Capture the cell that displays the provided text and extract its (x, y) central coordinate. 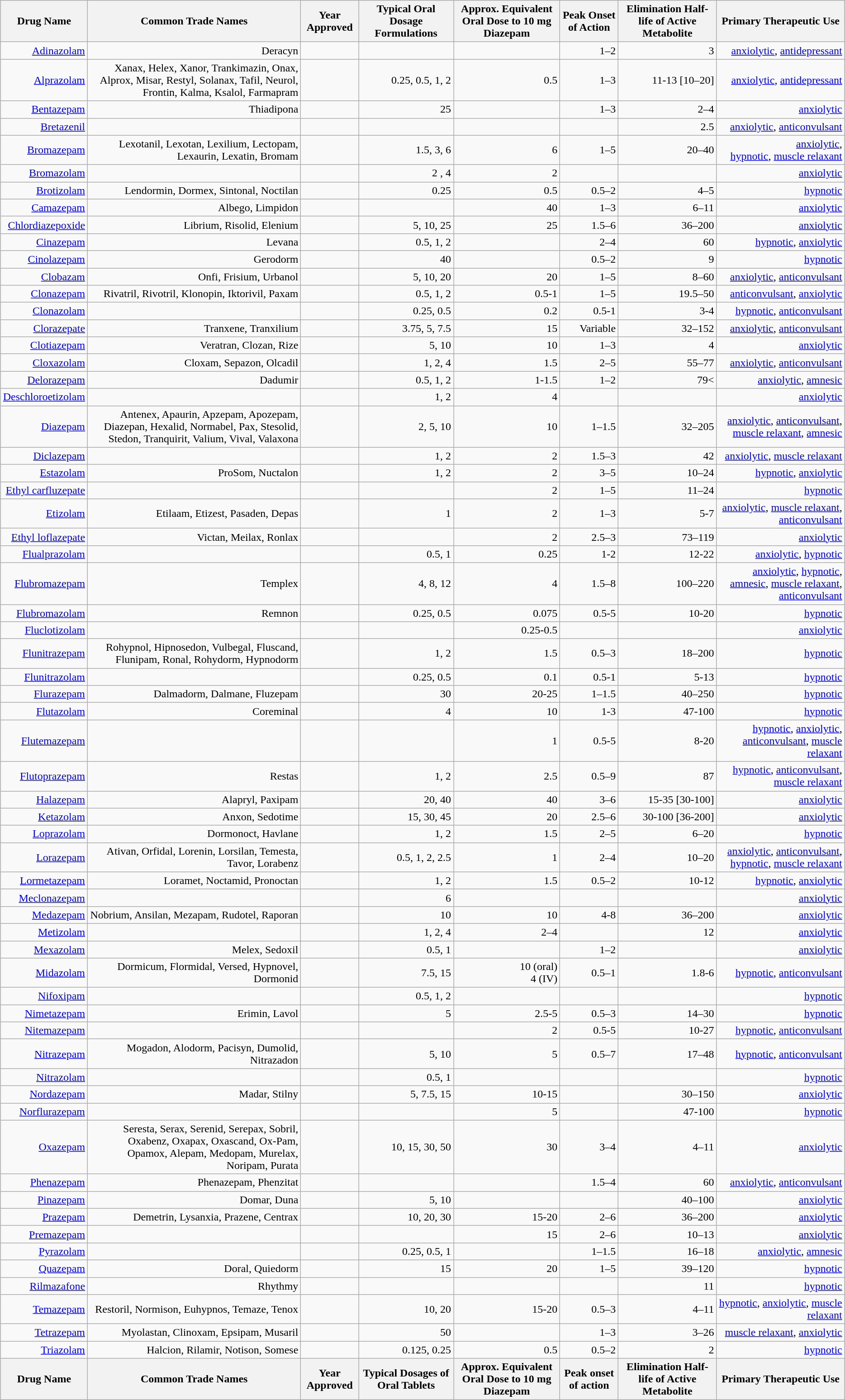
Temazepam (44, 1310)
anxiolytic,hypnotic, muscle relaxant (781, 150)
0.25, 0.5, 1 (406, 1251)
10-20 (668, 613)
30-100 [36-200] (668, 817)
anxiolytic, hypnotic (781, 554)
11–24 (668, 490)
anticonvulsant, anxiolytic (781, 294)
Mogadon, Alodorm, Pacisyn, Dumolid, Nitrazadon (195, 1054)
55–77 (668, 363)
Etizolam (44, 514)
0.5–1 (589, 973)
0.2 (507, 311)
18–200 (668, 654)
3–6 (589, 799)
Mexazolam (44, 949)
Librium, Risolid, Elenium (195, 225)
87 (668, 776)
Midazolam (44, 973)
Flutemazepam (44, 741)
Nifoxipam (44, 996)
Halcion, Rilamir, Notison, Somese (195, 1350)
1.5–3 (589, 456)
73–119 (668, 537)
Medazepam (44, 915)
11 (668, 1286)
32–152 (668, 328)
hypnotic, anxiolytic, anticonvulsant, muscle relaxant (781, 741)
0.1 (507, 677)
5, 10, 25 (406, 225)
Cloxazolam (44, 363)
Victan, Meilax, Ronlax (195, 537)
Ethyl carfluzepate (44, 490)
1.5–6 (589, 225)
Loramet, Noctamid, Pronoctan (195, 880)
Dormicum, Flormidal, Versed, Hypnovel, Dormonid (195, 973)
Templex (195, 583)
Delorazepam (44, 380)
Nordazepam (44, 1094)
Cloxam, Sepazon, Olcadil (195, 363)
1.5–8 (589, 583)
Bretazenil (44, 127)
8–60 (668, 276)
4–5 (668, 190)
Dalmadorm, Dalmane, Fluzepam (195, 694)
Tranxene, Tranxilium (195, 328)
Peak onset of action (589, 1379)
Peak Onset of Action (589, 21)
Tetrazepam (44, 1333)
15, 30, 45 (406, 817)
0.5, 1, 2, 2.5 (406, 857)
Alapryl, Paxipam (195, 799)
Erimin, Lavol (195, 1013)
6–20 (668, 834)
5-13 (668, 677)
0.125, 0.25 (406, 1350)
Rivatril, Rivotril, Klonopin, Iktorivil, Paxam (195, 294)
Deschloroetizolam (44, 397)
Chlordiazepoxide (44, 225)
Dadumir (195, 380)
Camazepam (44, 208)
42 (668, 456)
2 , 4 (406, 173)
20-25 (507, 694)
5, 10, 20 (406, 276)
Lorazepam (44, 857)
39–120 (668, 1268)
10, 20, 30 (406, 1217)
Flualprazolam (44, 554)
Clobazam (44, 276)
Bentazepam (44, 109)
4-8 (589, 915)
anxiolytic, muscle relaxant, anticonvulsant (781, 514)
Flunitrazepam (44, 654)
10-27 (668, 1031)
Bromazolam (44, 173)
6–11 (668, 208)
12 (668, 932)
Coreminal (195, 711)
Lexotanil, Lexotan, Lexilium, Lectopam, Lexaurin, Lexatin, Bromam (195, 150)
ProSom, Nuctalon (195, 473)
0.25-0.5 (507, 630)
Albego, Limpidon (195, 208)
Nitrazolam (44, 1077)
Bromazepam (44, 150)
Anxon, Sedotime (195, 817)
Demetrin, Lysanxia, Prazene, Centrax (195, 1217)
10–24 (668, 473)
anxiolytic, anticonvulsant, hypnotic, muscle relaxant (781, 857)
Restoril, Normison, Euhypnos, Temaze, Tenox (195, 1310)
3–26 (668, 1333)
30–150 (668, 1094)
Halazepam (44, 799)
Cinolazepam (44, 259)
2.5–6 (589, 817)
8-20 (668, 741)
Typical Dosages of Oral Tablets (406, 1379)
Rilmazafone (44, 1286)
20–40 (668, 150)
Triazolam (44, 1350)
10-12 (668, 880)
Thiadipona (195, 109)
hypnotic, anxiolytic, muscle relaxant (781, 1310)
Gerodorm (195, 259)
0.075 (507, 613)
anxiolytic, hypnotic, amnesic, muscle relaxant, anticonvulsant (781, 583)
15-35 [30-100] (668, 799)
1.5, 3, 6 (406, 150)
Etilaam, Etizest, Pasaden, Depas (195, 514)
10 (oral)4 (IV) (507, 973)
Nitemazepam (44, 1031)
Phenazepam (44, 1182)
1-2 (589, 554)
3 (668, 51)
Restas (195, 776)
14–30 (668, 1013)
Premazepam (44, 1234)
Rhythmy (195, 1286)
Remnon (195, 613)
0.5–9 (589, 776)
Pinazepam (44, 1200)
Alprazolam (44, 80)
5, 7.5, 15 (406, 1094)
Xanax, Helex, Xanor, Trankimazin, Onax, Alprox, Misar, Restyl, Solanax, Tafil, Neurol, Frontin, Kalma, Ksalol, Farmapram (195, 80)
Adinazolam (44, 51)
Nobrium, Ansilan, Mezapam, Rudotel, Raporan (195, 915)
100–220 (668, 583)
Flubromazepam (44, 583)
10-15 (507, 1094)
2.5–3 (589, 537)
Lendormin, Dormex, Sintonal, Noctilan (195, 190)
Lormetazepam (44, 880)
Veratran, Clozan, Rize (195, 345)
Flutoprazepam (44, 776)
Typical Oral Dosage Formulations (406, 21)
Onfi, Frisium, Urbanol (195, 276)
19.5–50 (668, 294)
7.5, 15 (406, 973)
Ethyl loflazepate (44, 537)
Ativan, Orfidal, Lorenin, Lorsilan, Temesta, Tavor, Lorabenz (195, 857)
Diclazepam (44, 456)
Pyrazolam (44, 1251)
Domar, Duna (195, 1200)
0.5–7 (589, 1054)
Clonazolam (44, 311)
32–205 (668, 426)
Madar, Stilny (195, 1094)
3–5 (589, 473)
Clorazepate (44, 328)
40–100 (668, 1200)
Nitrazepam (44, 1054)
10–13 (668, 1234)
1.8-6 (668, 973)
Fluclotizolam (44, 630)
Clonazepam (44, 294)
1-3 (589, 711)
hypnotic, anticonvulsant, muscle relaxant (781, 776)
Doral, Quiedorm (195, 1268)
Nimetazepam (44, 1013)
3-4 (668, 311)
Oxazepam (44, 1147)
10–20 (668, 857)
Meclonazepam (44, 898)
Phenazepam, Phenzitat (195, 1182)
0.25, 0.5, 1, 2 (406, 80)
Flutazolam (44, 711)
Clotiazepam (44, 345)
12-22 (668, 554)
Flurazepam (44, 694)
10, 15, 30, 50 (406, 1147)
Seresta, Serax, Serenid, Serepax, Sobril, Oxabenz, Oxapax, Oxascand, Ox-Pam, Opamox, Alepam, Medopam, Murelax, Noripam, Purata (195, 1147)
3.75, 5, 7.5 (406, 328)
Brotizolam (44, 190)
anxiolytic, muscle relaxant (781, 456)
2, 5, 10 (406, 426)
79< (668, 380)
11-13 [10–20] (668, 80)
5-7 (668, 514)
17–48 (668, 1054)
Quazepam (44, 1268)
Levana (195, 242)
anxiolytic, anticonvulsant, muscle relaxant, amnesic (781, 426)
16–18 (668, 1251)
Metizolam (44, 932)
Variable (589, 328)
50 (406, 1333)
40–250 (668, 694)
10, 20 (406, 1310)
Myolastan, Clinoxam, Epsipam, Musaril (195, 1333)
Cinazepam (44, 242)
Diazepam (44, 426)
1-1.5 (507, 380)
Norflurazepam (44, 1111)
2.5-5 (507, 1013)
Flubromazolam (44, 613)
Rohypnol, Hipnosedon, Vulbegal, Fluscand, Flunipam, Ronal, Rohydorm, Hypnodorm (195, 654)
20, 40 (406, 799)
Estazolam (44, 473)
4, 8, 12 (406, 583)
3–4 (589, 1147)
Dormonoct, Havlane (195, 834)
9 (668, 259)
Antenex, Apaurin, Apzepam, Apozepam, Diazepan, Hexalid, Normabel, Pax, Stesolid, Stedon, Tranquirit, Valium, Vival, Valaxona (195, 426)
Prazepam (44, 1217)
1.5–4 (589, 1182)
muscle relaxant, anxiolytic (781, 1333)
Loprazolam (44, 834)
Deracyn (195, 51)
Ketazolam (44, 817)
Melex, Sedoxil (195, 949)
Flunitrazolam (44, 677)
